Determine the (X, Y) coordinate at the center of the cell enclosing the given text.  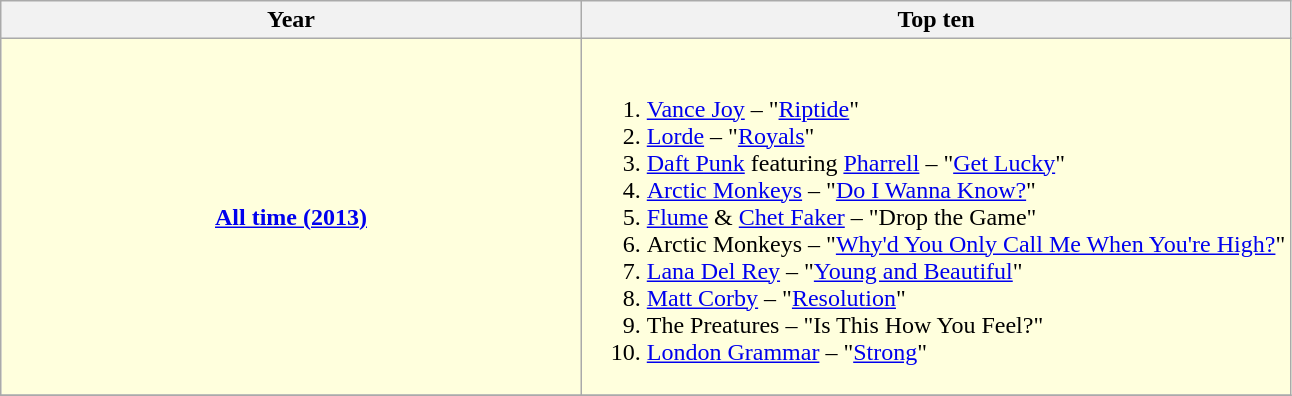
All time (2013) (291, 217)
Top ten (936, 20)
Year (291, 20)
